Identify which cell holds the provided text, then report its [x, y] central coordinate. 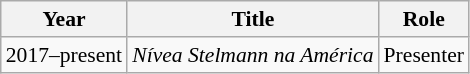
Title [252, 19]
Year [64, 19]
Presenter [424, 55]
Nívea Stelmann na América [252, 55]
Role [424, 19]
2017–present [64, 55]
